Determine the [X, Y] coordinate at the center of the cell enclosing the given text.  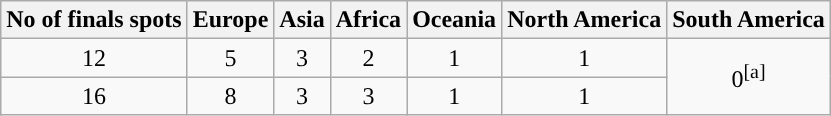
No of finals spots [94, 20]
North America [584, 20]
12 [94, 58]
0[a] [749, 77]
Africa [368, 20]
Asia [302, 20]
16 [94, 96]
Oceania [454, 20]
5 [230, 58]
Europe [230, 20]
South America [749, 20]
2 [368, 58]
8 [230, 96]
